Return the [X, Y] coordinate for the center point of the cell that contains the specified text.  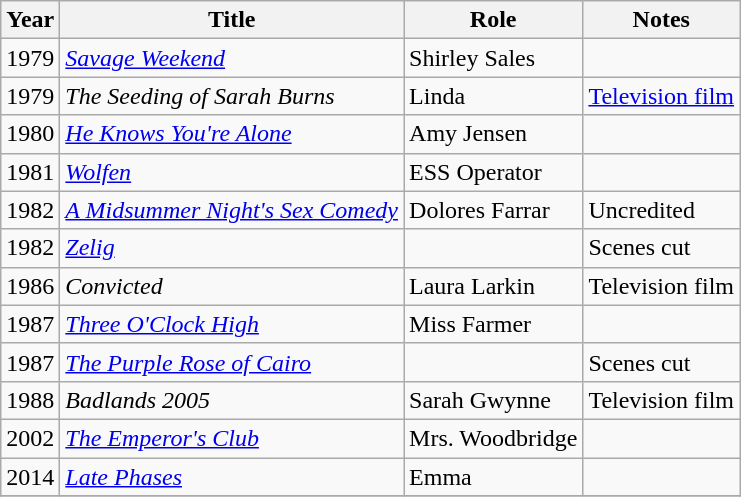
Badlands 2005 [232, 400]
1988 [30, 400]
1980 [30, 134]
He Knows You're Alone [232, 134]
Shirley Sales [494, 58]
ESS Operator [494, 172]
Miss Farmer [494, 324]
Linda [494, 96]
The Emperor's Club [232, 438]
A Midsummer Night's Sex Comedy [232, 210]
Mrs. Woodbridge [494, 438]
Dolores Farrar [494, 210]
Year [30, 20]
1986 [30, 286]
Emma [494, 477]
Three O'Clock High [232, 324]
Late Phases [232, 477]
Laura Larkin [494, 286]
Amy Jensen [494, 134]
Convicted [232, 286]
Notes [662, 20]
The Purple Rose of Cairo [232, 362]
Uncredited [662, 210]
Sarah Gwynne [494, 400]
Zelig [232, 248]
Savage Weekend [232, 58]
Wolfen [232, 172]
Title [232, 20]
2014 [30, 477]
2002 [30, 438]
1981 [30, 172]
The Seeding of Sarah Burns [232, 96]
Role [494, 20]
